Identify which cell holds the provided text, then report its [X, Y] central coordinate. 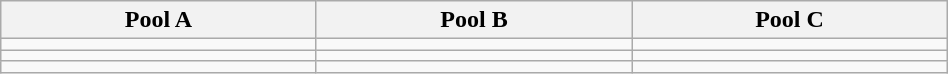
Pool B [474, 20]
Pool C [790, 20]
Pool A [158, 20]
